Extract the (X, Y) coordinate from the center of the cell holding the provided text.  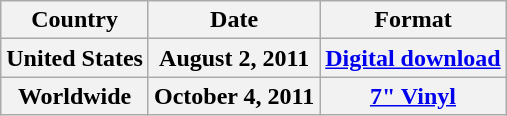
Date (234, 20)
Worldwide (75, 96)
Country (75, 20)
Digital download (413, 58)
7" Vinyl (413, 96)
October 4, 2011 (234, 96)
United States (75, 58)
Format (413, 20)
August 2, 2011 (234, 58)
